Identify which cell holds the provided text, then report its (x, y) central coordinate. 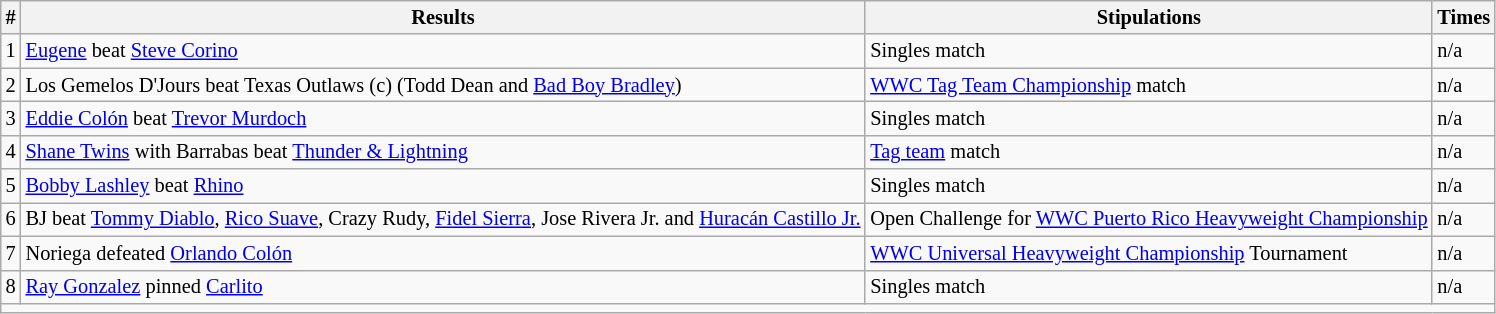
8 (11, 287)
Eddie Colón beat Trevor Murdoch (444, 118)
WWC Tag Team Championship match (1148, 85)
7 (11, 253)
BJ beat Tommy Diablo, Rico Suave, Crazy Rudy, Fidel Sierra, Jose Rivera Jr. and Huracán Castillo Jr. (444, 219)
Times (1464, 17)
Bobby Lashley beat Rhino (444, 186)
6 (11, 219)
4 (11, 152)
2 (11, 85)
# (11, 17)
Los Gemelos D'Jours beat Texas Outlaws (c) (Todd Dean and Bad Boy Bradley) (444, 85)
Eugene beat Steve Corino (444, 51)
Noriega defeated Orlando Colón (444, 253)
Open Challenge for WWC Puerto Rico Heavyweight Championship (1148, 219)
Results (444, 17)
Tag team match (1148, 152)
Stipulations (1148, 17)
1 (11, 51)
WWC Universal Heavyweight Championship Tournament (1148, 253)
3 (11, 118)
5 (11, 186)
Ray Gonzalez pinned Carlito (444, 287)
Shane Twins with Barrabas beat Thunder & Lightning (444, 152)
